Locate the cell with the specified text and output its (x, y) center coordinate. 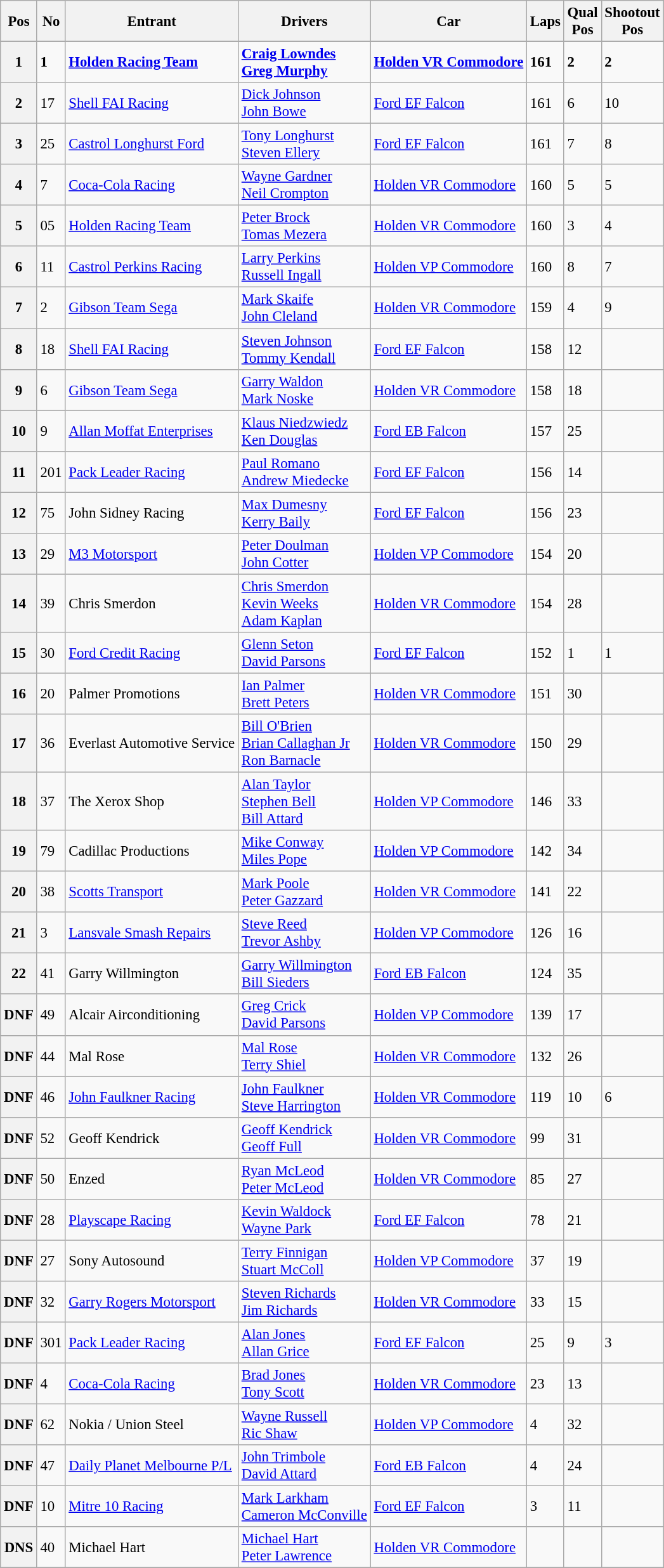
36 (51, 743)
152 (545, 653)
Cadillac Productions (152, 851)
Castrol Perkins Racing (152, 266)
Everlast Automotive Service (152, 743)
ShootoutPos (632, 22)
99 (545, 1138)
Mark Skaife John Cleland (304, 308)
Wayne Gardner Neil Crompton (304, 185)
Garry Willmington (152, 974)
05 (51, 226)
Mike Conway Miles Pope (304, 851)
301 (51, 1342)
Alan Taylor Stephen Bell Bill Attard (304, 802)
Paul Romano Andrew Miedecke (304, 472)
151 (545, 694)
Nokia / Union Steel (152, 1425)
Scotts Transport (152, 892)
Dick Johnson John Bowe (304, 103)
159 (545, 308)
Kevin Waldock Wayne Park (304, 1220)
QualPos (582, 22)
Lansvale Smash Repairs (152, 932)
Alcair Airconditioning (152, 1015)
John Sidney Racing (152, 513)
Playscape Racing (152, 1220)
Garry Waldon Mark Noske (304, 389)
Castrol Longhurst Ford (152, 145)
Ian Palmer Brett Peters (304, 694)
31 (582, 1138)
Ford Credit Racing (152, 653)
Larry Perkins Russell Ingall (304, 266)
124 (545, 974)
132 (545, 1055)
62 (51, 1425)
78 (545, 1220)
Steven Richards Jim Richards (304, 1302)
49 (51, 1015)
Craig Lowndes Greg Murphy (304, 62)
34 (582, 851)
John Trimbole David Attard (304, 1465)
Chris Smerdon (152, 603)
Garry Rogers Motorsport (152, 1302)
Mitre 10 Racing (152, 1507)
No (51, 22)
Michael Hart (152, 1548)
38 (51, 892)
Ryan McLeod Peter McLeod (304, 1179)
Allan Moffat Enterprises (152, 431)
Palmer Promotions (152, 694)
Wayne Russell Ric Shaw (304, 1425)
139 (545, 1015)
Bill O'Brien Brian Callaghan Jr Ron Barnacle (304, 743)
Garry Willmington Bill Sieders (304, 974)
Entrant (152, 22)
46 (51, 1097)
142 (545, 851)
Glenn Seton David Parsons (304, 653)
Michael Hart Peter Lawrence (304, 1548)
201 (51, 472)
Steven Johnson Tommy Kendall (304, 349)
The Xerox Shop (152, 802)
79 (51, 851)
DNS (19, 1548)
Car (448, 22)
Chris Smerdon Kevin Weeks Adam Kaplan (304, 603)
24 (582, 1465)
Mark Poole Peter Gazzard (304, 892)
Pos (19, 22)
M3 Motorsport (152, 554)
John Faulkner Racing (152, 1097)
47 (51, 1465)
119 (545, 1097)
85 (545, 1179)
150 (545, 743)
Sony Autosound (152, 1261)
Mark Larkham Cameron McConville (304, 1507)
Mal Rose (152, 1055)
Peter Doulman John Cotter (304, 554)
26 (582, 1055)
Mal Rose Terry Shiel (304, 1055)
40 (51, 1548)
Geoff Kendrick (152, 1138)
39 (51, 603)
Tony Longhurst Steven Ellery (304, 145)
John Faulkner Steve Harrington (304, 1097)
Brad Jones Tony Scott (304, 1384)
157 (545, 431)
Klaus Niedzwiedz Ken Douglas (304, 431)
50 (51, 1179)
44 (51, 1055)
Peter Brock Tomas Mezera (304, 226)
Greg Crick David Parsons (304, 1015)
Alan Jones Allan Grice (304, 1342)
35 (582, 974)
Daily Planet Melbourne P/L (152, 1465)
Laps (545, 22)
75 (51, 513)
Max Dumesny Kerry Baily (304, 513)
Drivers (304, 22)
146 (545, 802)
Terry Finnigan Stuart McColl (304, 1261)
Steve Reed Trevor Ashby (304, 932)
126 (545, 932)
Enzed (152, 1179)
Geoff Kendrick Geoff Full (304, 1138)
52 (51, 1138)
141 (545, 892)
41 (51, 974)
